For the text-containing cell, return its midpoint in [X, Y] coordinate format. 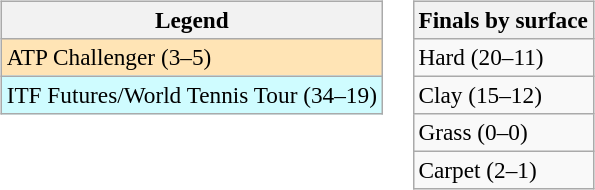
Clay (15–12) [503, 95]
Hard (20–11) [503, 57]
Grass (0–0) [503, 133]
Finals by surface [503, 20]
ITF Futures/World Tennis Tour (34–19) [192, 95]
Carpet (2–1) [503, 171]
ATP Challenger (3–5) [192, 57]
Legend [192, 20]
